Provide the [X, Y] coordinate of the cell's center where the given text is located.  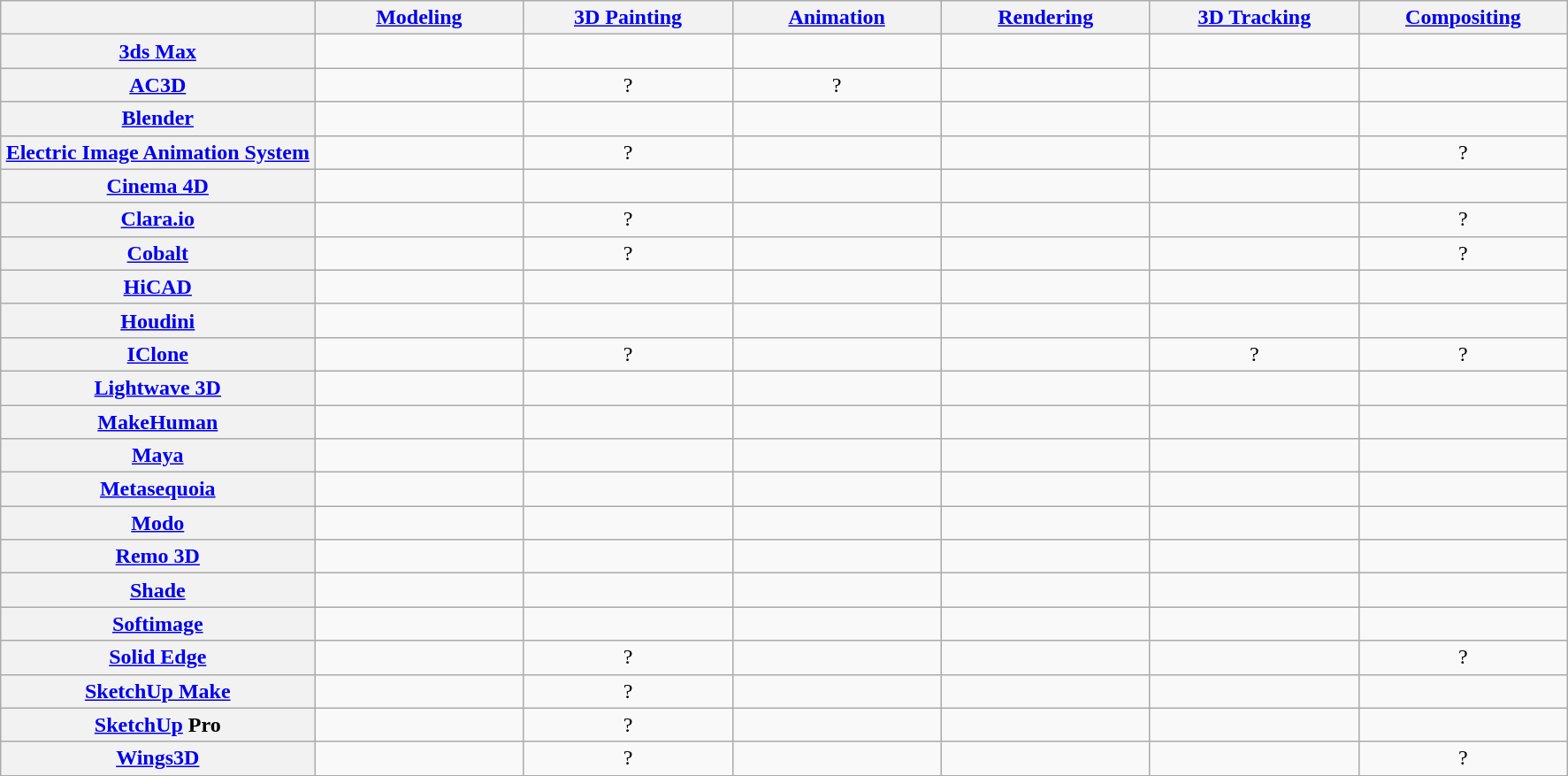
SketchUp Pro [157, 725]
Solid Edge [157, 657]
Blender [157, 119]
Lightwave 3D [157, 388]
Maya [157, 456]
3D Painting [628, 18]
Wings3D [157, 758]
SketchUp Make [157, 691]
Remo 3D [157, 557]
3D Tracking [1254, 18]
Modeling [419, 18]
IClone [157, 354]
AC3D [157, 85]
Cinema 4D [157, 186]
Modo [157, 523]
3ds Max [157, 51]
HiCAD [157, 287]
Electric Image Animation System [157, 152]
Shade [157, 590]
Rendering [1045, 18]
Animation [837, 18]
Metasequoia [157, 489]
Cobalt [157, 253]
Clara.io [157, 219]
MakeHuman [157, 422]
Houdini [157, 320]
Softimage [157, 624]
Compositing [1463, 18]
